For the text-containing cell, return its midpoint in (X, Y) coordinate format. 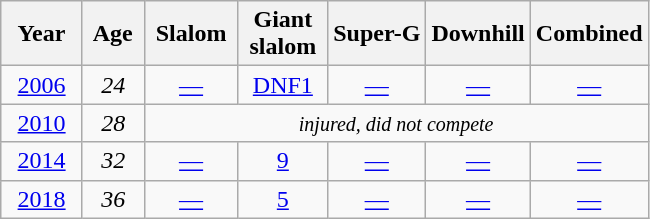
Combined (589, 34)
2018 (42, 199)
32 (113, 161)
Downhill (478, 34)
injured, did not compete (396, 123)
DNF1 (283, 85)
36 (113, 199)
24 (113, 85)
9 (283, 161)
Age (113, 34)
Giant slalom (283, 34)
Year (42, 34)
28 (113, 123)
Super-G (377, 34)
5 (283, 199)
Slalom (191, 34)
2010 (42, 123)
2006 (42, 85)
2014 (42, 161)
